Detect which cell encompasses the target text, then output its [x, y] center coordinate. 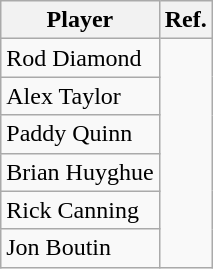
Paddy Quinn [80, 134]
Player [80, 20]
Jon Boutin [80, 248]
Rod Diamond [80, 58]
Rick Canning [80, 210]
Brian Huyghue [80, 172]
Ref. [186, 20]
Alex Taylor [80, 96]
